Detect which cell encompasses the target text, then output its (x, y) center coordinate. 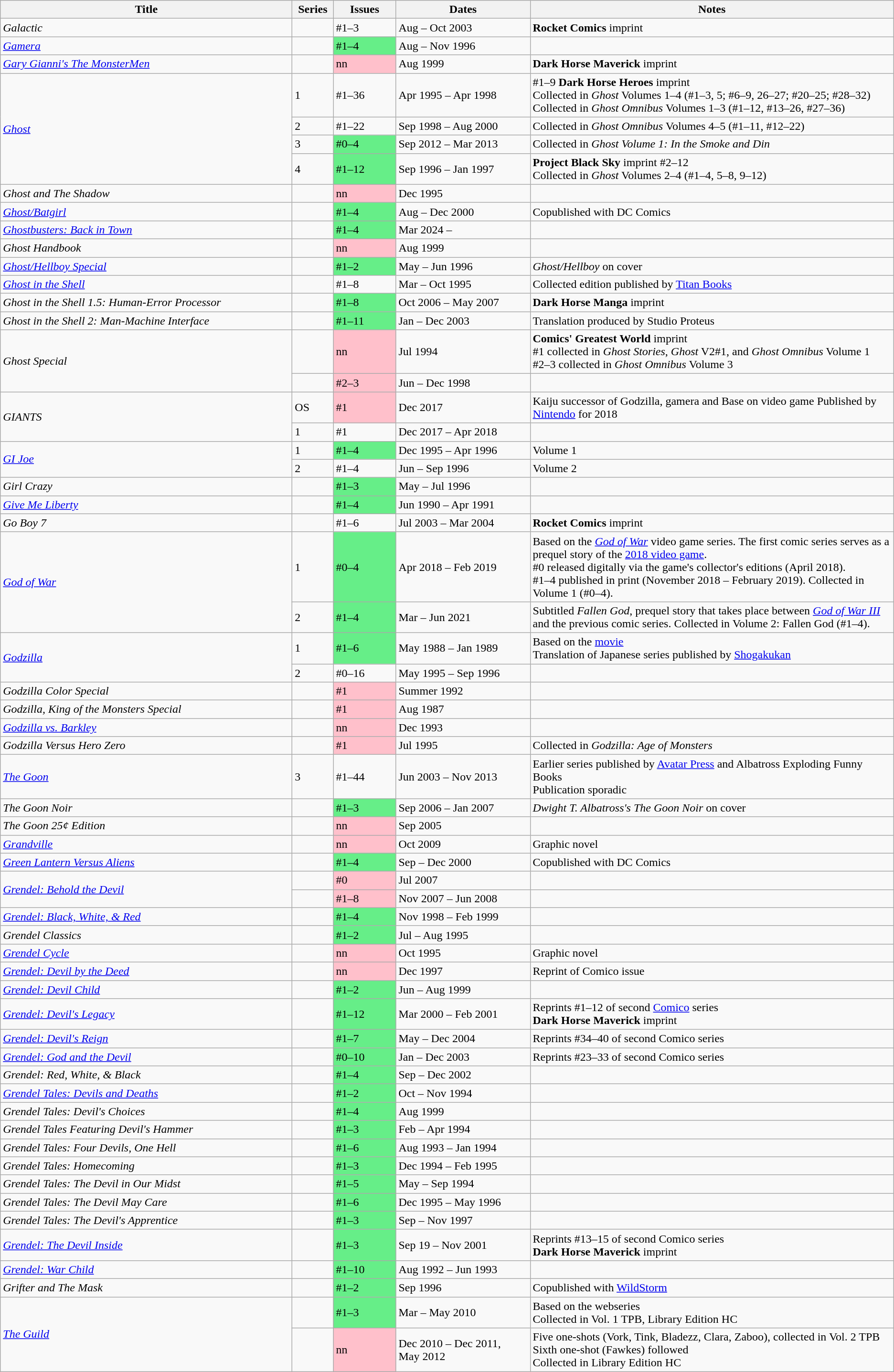
Dark Horse Manga imprint (712, 303)
#2–3 (365, 383)
Grendel Tales: The Devil's Apprentice (146, 1220)
May – Dec 2004 (463, 1039)
Jul 1995 (463, 746)
Jul 2007 (463, 880)
Kaiju successor of Godzilla, gamera and Base on video game Published by Nintendo for 2018 (712, 408)
Give Me Liberty (146, 505)
Mar 2000 – Feb 2001 (463, 1014)
Aug – Dec 2000 (463, 211)
Apr 2018 – Feb 2019 (463, 567)
Sep 2005 (463, 826)
The Goon (146, 777)
Dec 1995 (463, 193)
The Goon Noir (146, 808)
Sep 2006 – Jan 2007 (463, 808)
Nov 2007 – Jun 2008 (463, 898)
Ghost/Hellboy Special (146, 266)
The Guild (146, 1334)
Dec 2010 – Dec 2011,May 2012 (463, 1350)
Grifter and The Mask (146, 1288)
Jun 1990 – Apr 1991 (463, 505)
Grendel Tales: Devils and Deaths (146, 1093)
Jun – Dec 1998 (463, 383)
#1–5 (365, 1184)
Jun 2003 – Nov 2013 (463, 777)
Godzilla Versus Hero Zero (146, 746)
Dates (463, 10)
Mar – Oct 1995 (463, 285)
Reprints #1–12 of second Comico seriesDark Horse Maverick imprint (712, 1014)
Ghost in the Shell 2: Man-Machine Interface (146, 321)
Grendel Tales: The Devil in Our Midst (146, 1184)
Grendel: Devil's Legacy (146, 1014)
Title (146, 10)
May – Jun 1996 (463, 266)
Jul 1994 (463, 352)
Grandville (146, 844)
Comics' Greatest World imprint#1 collected in Ghost Stories, Ghost V2#1, and Ghost Omnibus Volume 1#2–3 collected in Ghost Omnibus Volume 3 (712, 352)
God of War (146, 582)
Sep 19 – Nov 2001 (463, 1245)
Grendel: Devil Child (146, 990)
Mar – May 2010 (463, 1312)
Reprint of Comico issue (712, 971)
Collected in Ghost Volume 1: In the Smoke and Din (712, 144)
Reprints #13–15 of second Comico seriesDark Horse Maverick imprint (712, 1245)
#1–7 (365, 1039)
Ghost/Batgirl (146, 211)
May – Sep 1994 (463, 1184)
Grendel: Behold the Devil (146, 889)
Sep 1996 (463, 1288)
Earlier series published by Avatar Press and Albatross Exploding Funny BooksPublication sporadic (712, 777)
Sep – Dec 2002 (463, 1075)
Dwight T. Albatross's The Goon Noir on cover (712, 808)
Reprints #23–33 of second Comico series (712, 1057)
Gary Gianni's The MonsterMen (146, 64)
GIANTS (146, 416)
Collected in Ghost Omnibus Volumes 4–5 (#1–11, #12–22) (712, 126)
Go Boy 7 (146, 523)
Notes (712, 10)
Ghost (146, 129)
Dec 1997 (463, 971)
Apr 1995 – Apr 1998 (463, 95)
Aug 1987 (463, 709)
Grendel Tales: The Devil May Care (146, 1202)
Godzilla, King of the Monsters Special (146, 709)
Godzilla (146, 657)
4 (313, 169)
#1–22 (365, 126)
Dec 1995 – May 1996 (463, 1202)
Ghost Handbook (146, 248)
Grendel: Devil by the Deed (146, 971)
Ghost/Hellboy on cover (712, 266)
Volume 1 (712, 450)
Grendel Cycle (146, 953)
Grendel: The Devil Inside (146, 1245)
Godzilla Color Special (146, 691)
Copublished with WildStorm (712, 1288)
Grendel: Black, White, & Red (146, 917)
Summer 1992 (463, 691)
Grendel Tales: Four Devils, One Hell (146, 1148)
May 1988 – Jan 1989 (463, 648)
Dec 1995 – Apr 1996 (463, 450)
Project Black Sky imprint #2–12Collected in Ghost Volumes 2–4 (#1–4, 5–8, 9–12) (712, 169)
Dec 2017 – Apr 2018 (463, 432)
Grendel Tales: Homecoming (146, 1166)
Jun – Aug 1999 (463, 990)
#0–16 (365, 673)
Sep – Dec 2000 (463, 862)
Mar 2024 – (463, 230)
Dec 1993 (463, 728)
Volume 2 (712, 468)
Translation produced by Studio Proteus (712, 321)
Based on the webseriesCollected in Vol. 1 TPB, Library Edition HC (712, 1312)
Aug – Nov 1996 (463, 46)
Ghost in the Shell (146, 285)
Aug 1993 – Jan 1994 (463, 1148)
Aug – Oct 2003 (463, 28)
#1–11 (365, 321)
GI Joe (146, 459)
Mar – Jun 2021 (463, 617)
Green Lantern Versus Aliens (146, 862)
#1–36 (365, 95)
Grendel: Red, White, & Black (146, 1075)
Grendel Classics (146, 935)
Grendel Tales: Devil's Choices (146, 1111)
Grendel: War Child (146, 1269)
Girl Crazy (146, 486)
Dark Horse Maverick imprint (712, 64)
Five one-shots (Vork, Tink, Bladezz, Clara, Zaboo), collected in Vol. 2 TPBSixth one-shot (Fawkes) followedCollected in Library Edition HC (712, 1350)
Galactic (146, 28)
Issues (365, 10)
Grendel: God and the Devil (146, 1057)
May – Jul 1996 (463, 486)
OS (313, 408)
Jun – Sep 1996 (463, 468)
Based on the movieTranslation of Japanese series published by Shogakukan (712, 648)
#1–10 (365, 1269)
Sep 2012 – Mar 2013 (463, 144)
Ghost Special (146, 361)
Jul 2003 – Mar 2004 (463, 523)
Godzilla vs. Barkley (146, 728)
Grendel: Devil's Reign (146, 1039)
Series (313, 10)
Sep 1996 – Jan 1997 (463, 169)
Dec 2017 (463, 408)
Ghostbusters: Back in Town (146, 230)
Ghost in the Shell 1.5: Human-Error Processor (146, 303)
Oct 1995 (463, 953)
Sep 1998 – Aug 2000 (463, 126)
Reprints #34–40 of second Comico series (712, 1039)
Oct 2006 – May 2007 (463, 303)
Aug 1992 – Jun 1993 (463, 1269)
Collected edition published by Titan Books (712, 285)
The Goon 25¢ Edition (146, 826)
#0–10 (365, 1057)
Collected in Godzilla: Age of Monsters (712, 746)
#0 (365, 880)
Subtitled Fallen God, prequel story that takes place between God of War III and the previous comic series. Collected in Volume 2: Fallen God (#1–4). (712, 617)
Ghost and The Shadow (146, 193)
Sep – Nov 1997 (463, 1220)
Gamera (146, 46)
#1–44 (365, 777)
Jul – Aug 1995 (463, 935)
Oct – Nov 1994 (463, 1093)
Nov 1998 – Feb 1999 (463, 917)
Feb – Apr 1994 (463, 1129)
Dec 1994 – Feb 1995 (463, 1166)
May 1995 – Sep 1996 (463, 673)
Oct 2009 (463, 844)
Grendel Tales Featuring Devil's Hammer (146, 1129)
